From the cell containing the given text, extract its center point as (x, y) coordinate. 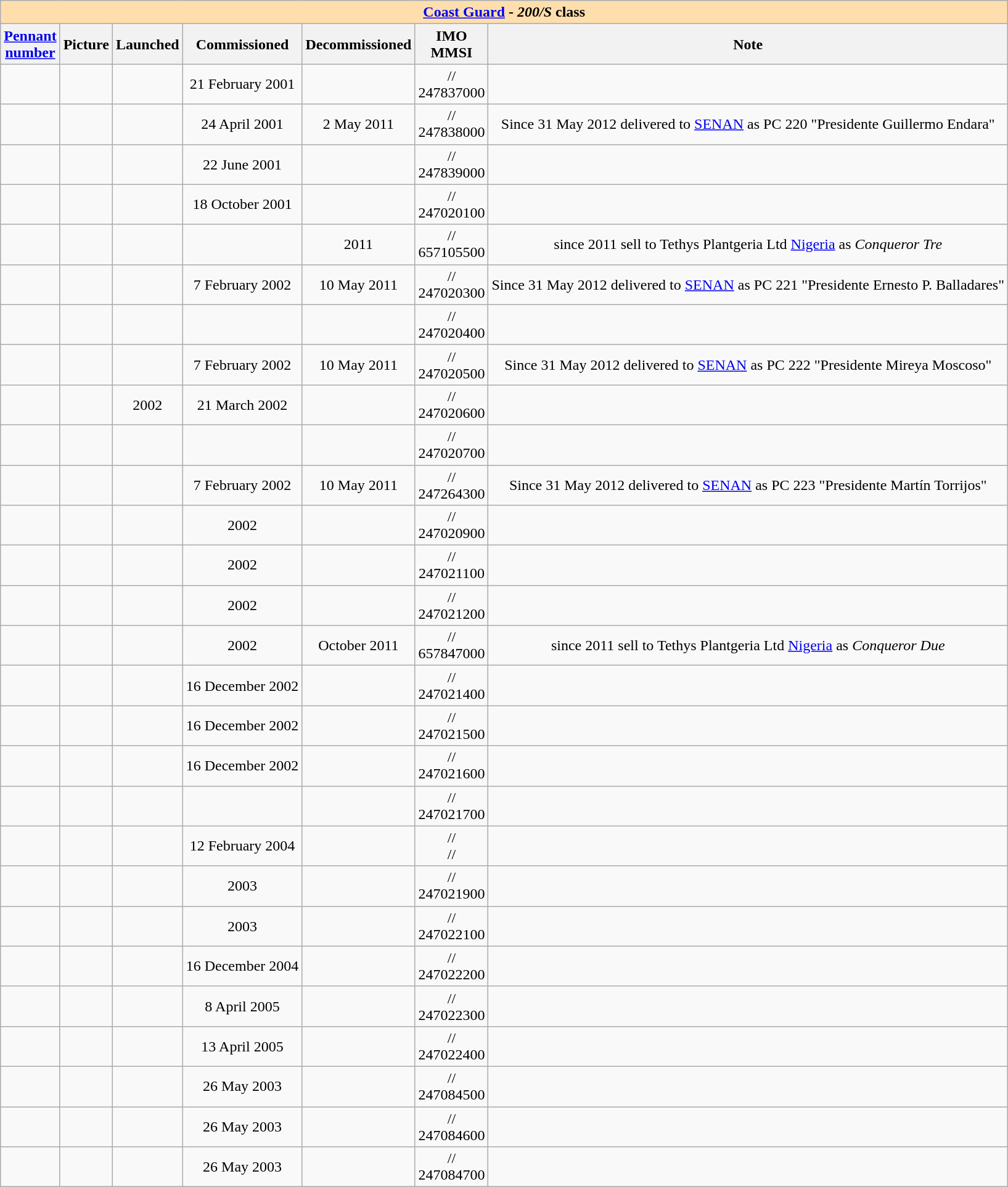
13 April 2005 (242, 1046)
//247837000 (451, 84)
//247021100 (451, 566)
Picture (86, 44)
Coast Guard - 200/S class (504, 12)
October 2011 (359, 646)
Note (748, 44)
Since 31 May 2012 delivered to SENAN as PC 220 "Presidente Guillermo Endara" (748, 124)
Since 31 May 2012 delivered to SENAN as PC 221 "Presidente Ernesto P. Balladares" (748, 285)
//657847000 (451, 646)
//247084700 (451, 1167)
//247020400 (451, 324)
since 2011 sell to Tethys Plantgeria Ltd Nigeria as Conqueror Due (748, 646)
//247084500 (451, 1086)
Since 31 May 2012 delivered to SENAN as PC 222 "Presidente Mireya Moscoso" (748, 365)
24 April 2001 (242, 124)
//247021400 (451, 685)
//247022200 (451, 966)
22 June 2001 (242, 164)
//247022300 (451, 1006)
12 February 2004 (242, 846)
18 October 2001 (242, 205)
//247020600 (451, 404)
//// (451, 846)
//247022100 (451, 926)
8 April 2005 (242, 1006)
2011 (359, 244)
//247021600 (451, 765)
//247020900 (451, 525)
Since 31 May 2012 delivered to SENAN as PC 223 "Presidente Martín Torrijos" (748, 484)
since 2011 sell to Tethys Plantgeria Ltd Nigeria as Conqueror Tre (748, 244)
//657105500 (451, 244)
//247084600 (451, 1127)
//247020700 (451, 445)
//247839000 (451, 164)
//247022400 (451, 1046)
//247021200 (451, 605)
IMOMMSI (451, 44)
//247264300 (451, 484)
//247021900 (451, 886)
Commissioned (242, 44)
//247021500 (451, 726)
//247020500 (451, 365)
21 February 2001 (242, 84)
16 December 2004 (242, 966)
21 March 2002 (242, 404)
Decommissioned (359, 44)
2 May 2011 (359, 124)
//247021700 (451, 806)
//247020100 (451, 205)
//247838000 (451, 124)
Pennantnumber (30, 44)
Launched (147, 44)
//247020300 (451, 285)
